Return the [X, Y] coordinate for the center point of the cell that contains the specified text.  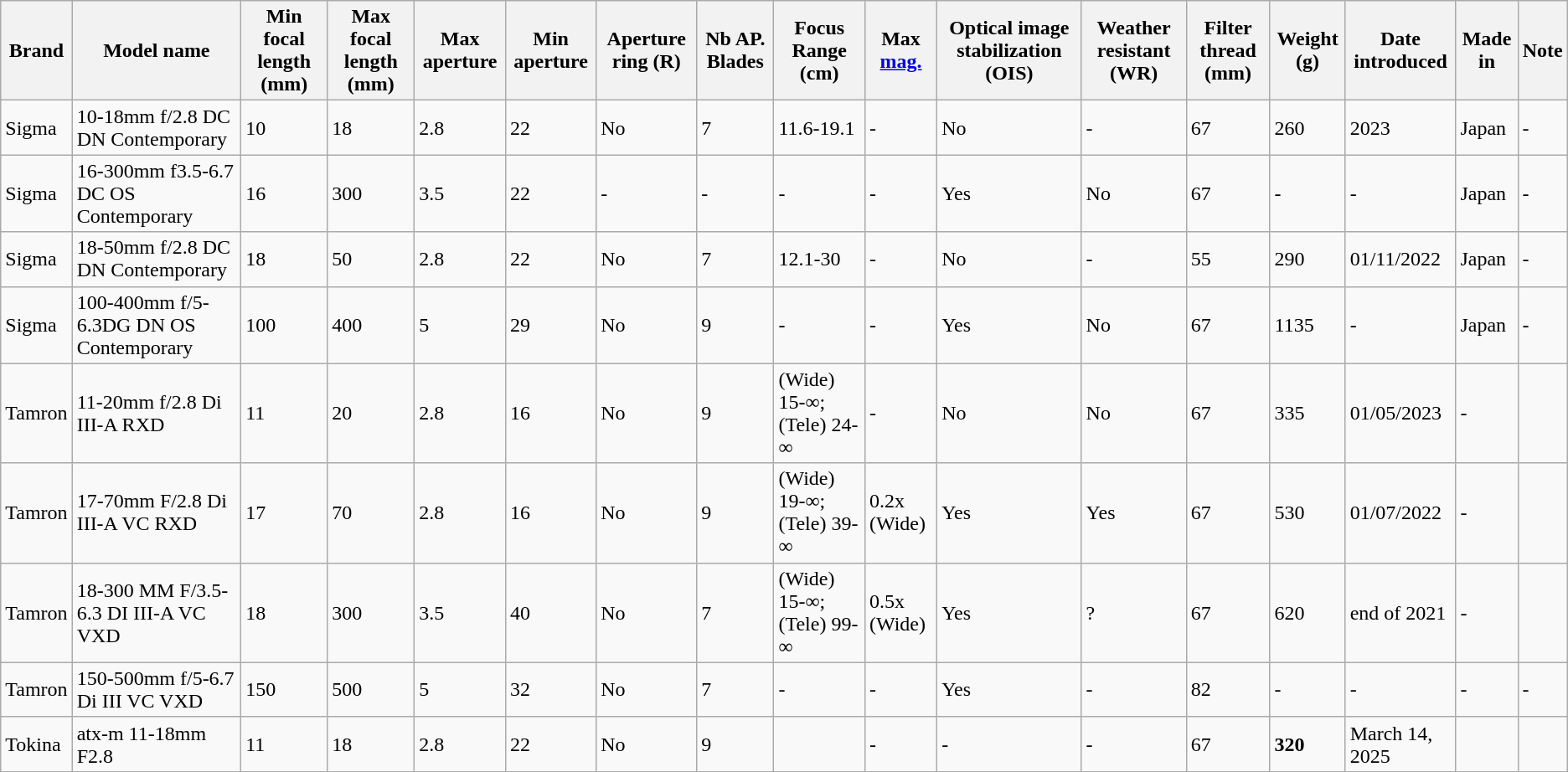
Max aperture [461, 50]
(Wide) 15-∞; (Tele) 24-∞ [819, 414]
Aperture ring (R) [647, 50]
Optical image stabilization (OIS) [1009, 50]
40 [550, 613]
0.2x (Wide) [900, 512]
55 [1228, 260]
20 [371, 414]
Weather resistant (WR) [1134, 50]
18-50mm f/2.8 DC DN Contemporary [157, 260]
500 [371, 690]
620 [1308, 613]
335 [1308, 414]
Max mag. [900, 50]
17 [285, 512]
320 [1308, 744]
(Wide) 15-∞; (Tele) 99-∞ [819, 613]
Model name [157, 50]
(Wide) 19-∞; (Tele) 39-∞ [819, 512]
530 [1308, 512]
0.5x (Wide) [900, 613]
150-500mm f/5-6.7 Di III VC VXD [157, 690]
32 [550, 690]
end of 2021 [1400, 613]
Filter thread (mm) [1228, 50]
Min focal length (mm) [285, 50]
2023 [1400, 127]
17-70mm F/2.8 Di III-A VC RXD [157, 512]
? [1134, 613]
100 [285, 325]
82 [1228, 690]
11.6-19.1 [819, 127]
290 [1308, 260]
100-400mm f/5-6.3DG DN OS Contemporary [157, 325]
01/11/2022 [1400, 260]
Tokina [37, 744]
10 [285, 127]
Max focal length (mm) [371, 50]
12.1-30 [819, 260]
Weight (g) [1308, 50]
18-300 MM F/3.5-6.3 DI III-A VC VXD [157, 613]
400 [371, 325]
70 [371, 512]
01/07/2022 [1400, 512]
1135 [1308, 325]
Nb AP. Blades [735, 50]
Note [1543, 50]
March 14, 2025 [1400, 744]
Brand [37, 50]
29 [550, 325]
Date introduced [1400, 50]
150 [285, 690]
atx-m 11-18mm F2.8 [157, 744]
Made in [1487, 50]
Min aperture [550, 50]
16-300mm f3.5-6.7 DC OS Contemporary [157, 193]
10-18mm f/2.8 DC DN Contemporary [157, 127]
260 [1308, 127]
11-20mm f/2.8 Di III-A RXD [157, 414]
50 [371, 260]
Focus Range (cm) [819, 50]
01/05/2023 [1400, 414]
